Provide the (X, Y) coordinate of the cell's center where the given text is located.  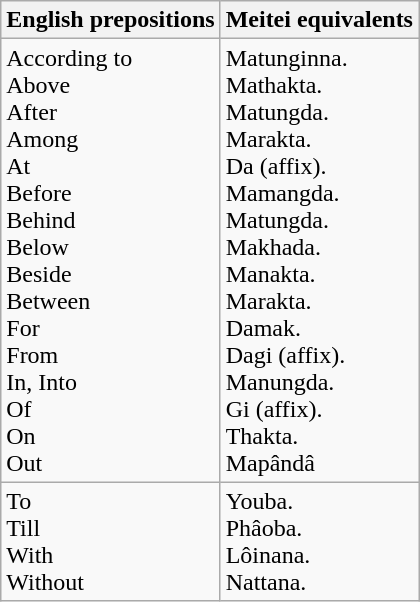
According toAboveAfterAmongAtBeforeBehindBelowBesideBetweenForFromIn, IntoOfOnOut (110, 260)
Meitei equivalents (319, 20)
Youba.Phâoba.Lôinana.Nattana. (319, 542)
Matunginna.Mathakta.Matungda.Marakta.Da (affix).Mamangda.Matungda.Makhada.Manakta.Marakta.Damak.Dagi (affix).Manungda.Gi (affix).Thakta.Mapândâ (319, 260)
ToTillWithWithout (110, 542)
English prepositions (110, 20)
